Scan for the cell matching the given text and deliver its (X, Y) coordinate at center. 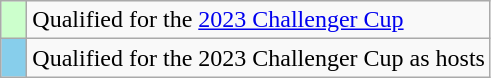
Qualified for the 2023 Challenger Cup (259, 20)
Qualified for the 2023 Challenger Cup as hosts (259, 58)
